Scan for the cell matching the given text and deliver its (x, y) coordinate at center. 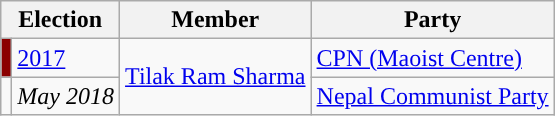
Tilak Ram Sharma (216, 77)
Party (432, 20)
May 2018 (66, 96)
2017 (66, 58)
Nepal Communist Party (432, 96)
Member (216, 20)
Election (60, 20)
CPN (Maoist Centre) (432, 58)
